For the text-containing cell, return its midpoint in (x, y) coordinate format. 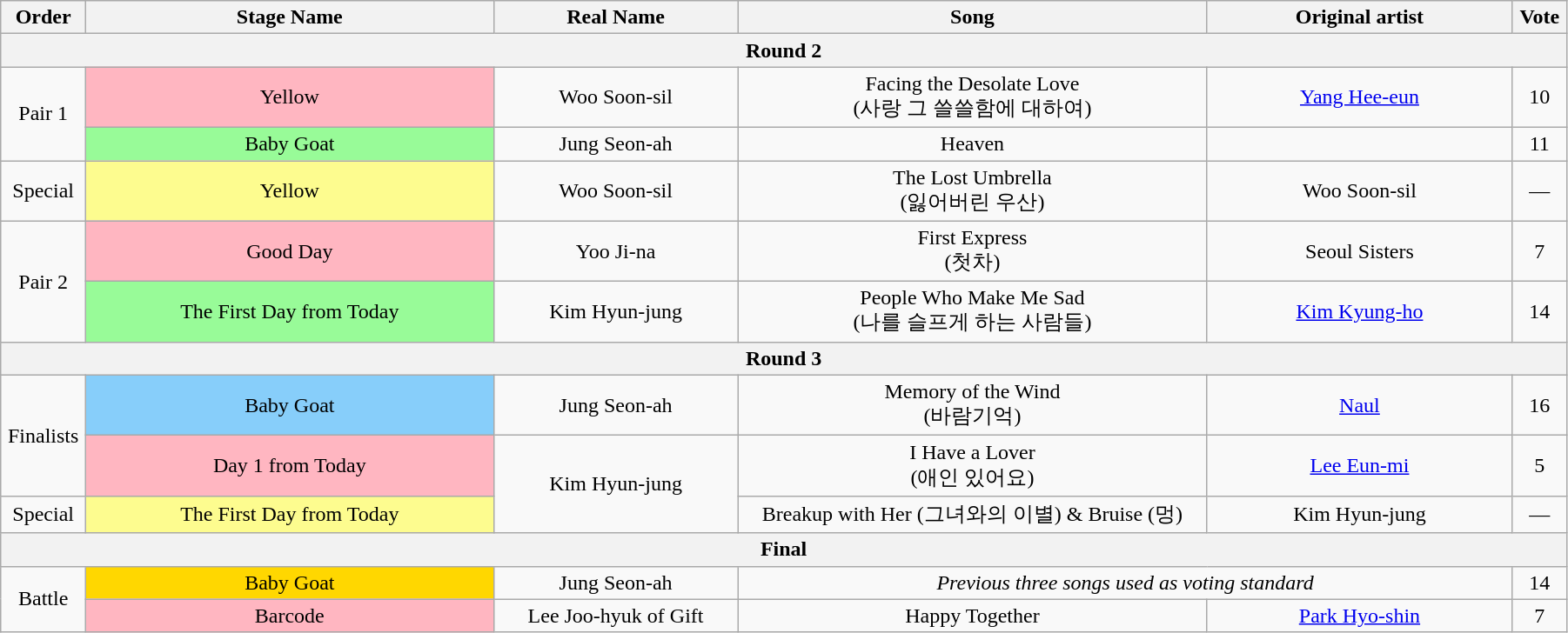
Real Name (616, 17)
Pair 1 (44, 114)
Barcode (290, 616)
Lee Joo-hyuk of Gift (616, 616)
5 (1539, 466)
Kim Kyung-ho (1359, 312)
Seoul Sisters (1359, 251)
11 (1539, 143)
Battle (44, 599)
Good Day (290, 251)
People Who Make Me Sad(나를 슬프게 하는 사람들) (973, 312)
Lee Eun-mi (1359, 466)
Park Hyo-shin (1359, 616)
Memory of the Wind(바람기억) (973, 405)
Original artist (1359, 17)
Heaven (973, 143)
Final (784, 550)
Round 2 (784, 50)
Yang Hee-eun (1359, 97)
Finalists (44, 435)
Breakup with Her (그녀와의 이별) & Bruise (멍) (973, 515)
Facing the Desolate Love(사랑 그 쓸쓸함에 대하여) (973, 97)
The Lost Umbrella(잃어버린 우산) (973, 190)
Song (973, 17)
Order (44, 17)
Naul (1359, 405)
Previous three songs used as voting standard (1125, 583)
Happy Together (973, 616)
Stage Name (290, 17)
16 (1539, 405)
Pair 2 (44, 282)
10 (1539, 97)
Yoo Ji-na (616, 251)
Round 3 (784, 358)
First Express(첫차) (973, 251)
I Have a Lover(애인 있어요) (973, 466)
Vote (1539, 17)
Day 1 from Today (290, 466)
